Scan for the cell matching the given text and deliver its (x, y) coordinate at center. 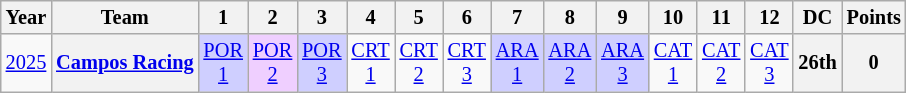
ARA2 (570, 63)
4 (370, 17)
0 (874, 63)
DC (817, 17)
CRT1 (370, 63)
5 (419, 17)
26th (817, 63)
CAT1 (673, 63)
3 (322, 17)
7 (518, 17)
CRT2 (419, 63)
CAT3 (769, 63)
10 (673, 17)
6 (467, 17)
ARA3 (622, 63)
CAT2 (721, 63)
CRT3 (467, 63)
POR1 (222, 63)
11 (721, 17)
8 (570, 17)
Team (124, 17)
9 (622, 17)
2025 (26, 63)
1 (222, 17)
12 (769, 17)
2 (272, 17)
Points (874, 17)
POR2 (272, 63)
ARA1 (518, 63)
POR3 (322, 63)
Year (26, 17)
Campos Racing (124, 63)
